Search for the cell housing the specified text and yield its [X, Y] center coordinate. 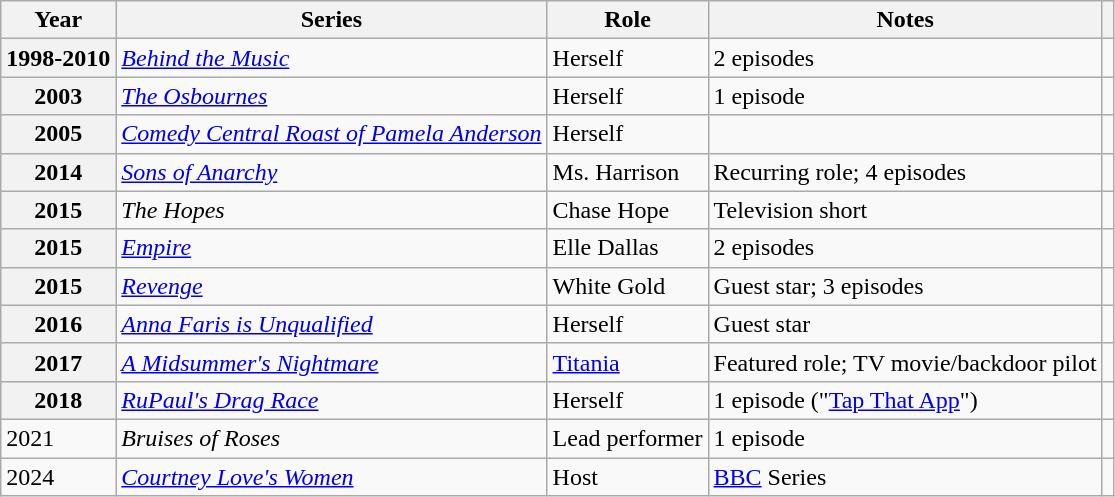
Titania [628, 362]
Elle Dallas [628, 248]
Courtney Love's Women [332, 477]
Behind the Music [332, 58]
Notes [905, 20]
Sons of Anarchy [332, 172]
2017 [58, 362]
BBC Series [905, 477]
Lead performer [628, 438]
Guest star; 3 episodes [905, 286]
2003 [58, 96]
2018 [58, 400]
2005 [58, 134]
2024 [58, 477]
Role [628, 20]
1 episode ("Tap That App") [905, 400]
Series [332, 20]
2021 [58, 438]
Anna Faris is Unqualified [332, 324]
Bruises of Roses [332, 438]
Guest star [905, 324]
Featured role; TV movie/backdoor pilot [905, 362]
Chase Hope [628, 210]
The Osbournes [332, 96]
Revenge [332, 286]
2016 [58, 324]
Host [628, 477]
The Hopes [332, 210]
Year [58, 20]
White Gold [628, 286]
Comedy Central Roast of Pamela Anderson [332, 134]
Empire [332, 248]
Television short [905, 210]
2014 [58, 172]
Ms. Harrison [628, 172]
RuPaul's Drag Race [332, 400]
1998-2010 [58, 58]
A Midsummer's Nightmare [332, 362]
Recurring role; 4 episodes [905, 172]
